For the text-containing cell, return its midpoint in [X, Y] coordinate format. 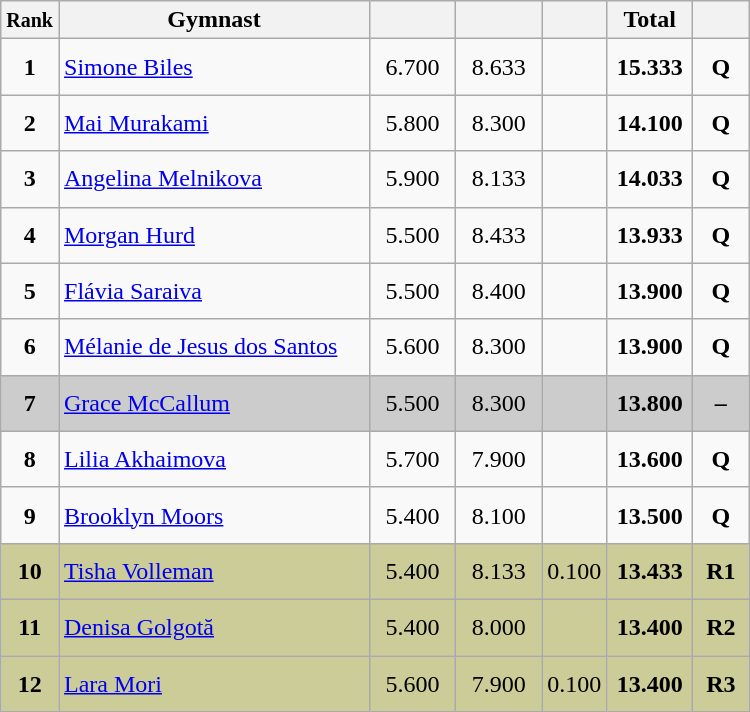
8.433 [499, 235]
13.800 [650, 403]
8.633 [499, 67]
13.433 [650, 571]
R1 [721, 571]
6 [30, 347]
9 [30, 515]
Total [650, 20]
1 [30, 67]
Rank [30, 20]
Tisha Volleman [214, 571]
8 [30, 459]
13.933 [650, 235]
5.700 [413, 459]
Brooklyn Moors [214, 515]
Flávia Saraiva [214, 291]
7 [30, 403]
15.333 [650, 67]
5.800 [413, 123]
Lilia Akhaimova [214, 459]
Denisa Golgotă [214, 627]
R3 [721, 684]
R2 [721, 627]
14.100 [650, 123]
6.700 [413, 67]
5.900 [413, 179]
Gymnast [214, 20]
12 [30, 684]
10 [30, 571]
3 [30, 179]
8.400 [499, 291]
Grace McCallum [214, 403]
– [721, 403]
4 [30, 235]
8.000 [499, 627]
14.033 [650, 179]
11 [30, 627]
Lara Mori [214, 684]
8.100 [499, 515]
Mai Murakami [214, 123]
Angelina Melnikova [214, 179]
5 [30, 291]
Morgan Hurd [214, 235]
2 [30, 123]
13.600 [650, 459]
13.500 [650, 515]
Mélanie de Jesus dos Santos [214, 347]
Simone Biles [214, 67]
